Identify which cell holds the provided text, then report its [x, y] central coordinate. 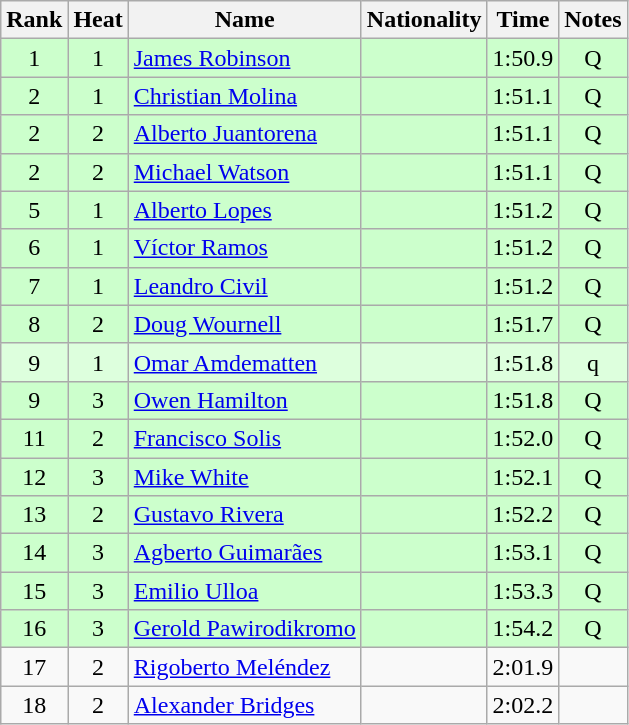
14 [34, 553]
Heat [98, 20]
1:53.3 [523, 591]
1:52.2 [523, 515]
Omar Amdematten [244, 362]
Time [523, 20]
Víctor Ramos [244, 248]
Rigoberto Meléndez [244, 667]
1:52.0 [523, 438]
Name [244, 20]
7 [34, 286]
Agberto Guimarães [244, 553]
5 [34, 210]
Owen Hamilton [244, 400]
1:51.7 [523, 324]
Gustavo Rivera [244, 515]
1:50.9 [523, 58]
2:01.9 [523, 667]
Rank [34, 20]
James Robinson [244, 58]
18 [34, 705]
1:54.2 [523, 629]
Alberto Juantorena [244, 134]
Emilio Ulloa [244, 591]
15 [34, 591]
1:52.1 [523, 477]
16 [34, 629]
q [593, 362]
Nationality [424, 20]
Christian Molina [244, 96]
11 [34, 438]
Mike White [244, 477]
Leandro Civil [244, 286]
Doug Wournell [244, 324]
Alexander Bridges [244, 705]
1:53.1 [523, 553]
12 [34, 477]
13 [34, 515]
Gerold Pawirodikromo [244, 629]
2:02.2 [523, 705]
8 [34, 324]
Francisco Solis [244, 438]
6 [34, 248]
Notes [593, 20]
17 [34, 667]
Alberto Lopes [244, 210]
Michael Watson [244, 172]
